Search for the cell housing the specified text and yield its [X, Y] center coordinate. 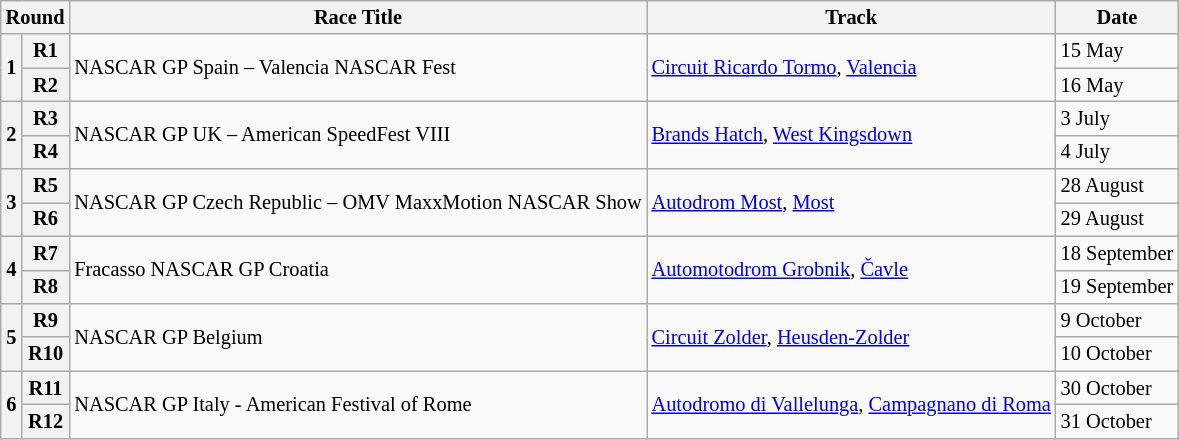
Automotodrom Grobnik, Čavle [852, 270]
R7 [46, 253]
4 [12, 270]
31 October [1117, 421]
5 [12, 336]
3 [12, 202]
R3 [46, 118]
NASCAR GP Belgium [358, 336]
NASCAR GP Spain – Valencia NASCAR Fest [358, 68]
16 May [1117, 85]
30 October [1117, 388]
R1 [46, 51]
6 [12, 404]
1 [12, 68]
Autodromo di Vallelunga, Campagnano di Roma [852, 404]
R12 [46, 421]
18 September [1117, 253]
3 July [1117, 118]
R8 [46, 287]
2 [12, 134]
R5 [46, 186]
10 October [1117, 354]
Autodrom Most, Most [852, 202]
4 July [1117, 152]
29 August [1117, 219]
Round [36, 17]
Circuit Ricardo Tormo, Valencia [852, 68]
NASCAR GP Czech Republic – OMV MaxxMotion NASCAR Show [358, 202]
28 August [1117, 186]
15 May [1117, 51]
Fracasso NASCAR GP Croatia [358, 270]
NASCAR GP UK – American SpeedFest VIII [358, 134]
Circuit Zolder, Heusden-Zolder [852, 336]
R11 [46, 388]
9 October [1117, 320]
R10 [46, 354]
Track [852, 17]
NASCAR GP Italy - American Festival of Rome [358, 404]
R4 [46, 152]
R2 [46, 85]
R6 [46, 219]
Date [1117, 17]
19 September [1117, 287]
R9 [46, 320]
Race Title [358, 17]
Brands Hatch, West Kingsdown [852, 134]
